Detect which cell encompasses the target text, then output its (x, y) center coordinate. 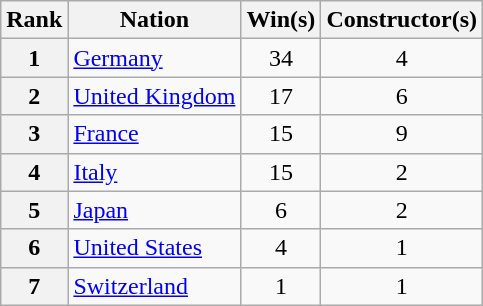
United States (154, 248)
Switzerland (154, 286)
France (154, 134)
17 (281, 96)
Germany (154, 58)
Win(s) (281, 20)
United Kingdom (154, 96)
Japan (154, 210)
7 (34, 286)
Nation (154, 20)
3 (34, 134)
9 (402, 134)
Italy (154, 172)
Constructor(s) (402, 20)
Rank (34, 20)
5 (34, 210)
34 (281, 58)
